Determine the (X, Y) coordinate at the center of the cell enclosing the given text.  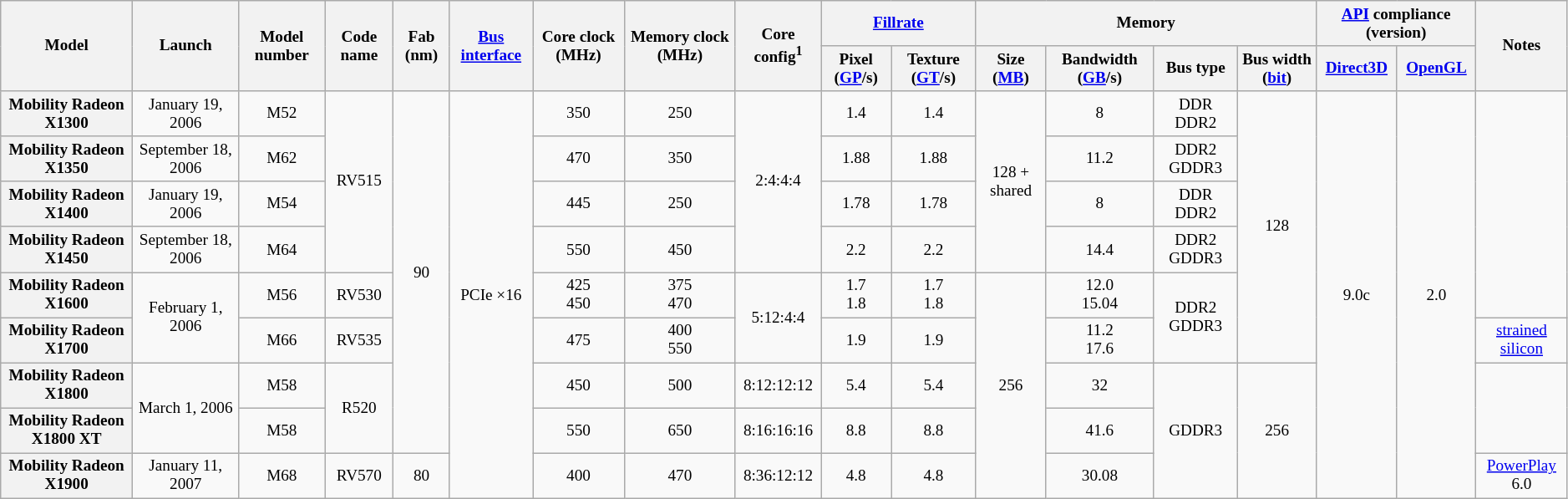
375470 (680, 294)
30.08 (1099, 476)
8:36:12:12 (778, 476)
128 (1277, 227)
M56 (282, 294)
Texture (GT/s) (934, 69)
500 (680, 385)
Fillrate (899, 23)
M64 (282, 249)
Memory (1146, 23)
M52 (282, 114)
PowerPlay 6.0 (1522, 476)
Launch (185, 46)
RV535 (359, 340)
Mobility Radeon X1700 (67, 340)
Memory clock (MHz) (680, 46)
41.6 (1099, 430)
12.015.04 (1099, 294)
RV530 (359, 294)
475 (579, 340)
80 (421, 476)
Model number (282, 46)
Mobility Radeon X1800 (67, 385)
11.217.6 (1099, 340)
RV570 (359, 476)
Mobility Radeon X1450 (67, 249)
Mobility Radeon X1300 (67, 114)
February 1, 2006 (185, 317)
650 (680, 430)
Bus interface (491, 46)
GDDR3 (1196, 430)
8:12:12:12 (778, 385)
2:4:4:4 (778, 182)
Size (MB) (1011, 69)
90 (421, 272)
March 1, 2006 (185, 408)
2.0 (1437, 294)
PCIe ×16 (491, 294)
M62 (282, 159)
API compliance (version) (1397, 23)
OpenGL (1437, 69)
Mobility Radeon X1600 (67, 294)
Mobility Radeon X1800 XT (67, 430)
425450 (579, 294)
RV515 (359, 182)
Mobility Radeon X1350 (67, 159)
11.2 (1099, 159)
Bus type (1196, 69)
January 11, 2007 (185, 476)
M66 (282, 340)
Mobility Radeon X1900 (67, 476)
32 (1099, 385)
M54 (282, 204)
strained silicon (1522, 340)
14.4 (1099, 249)
Model (67, 46)
Core clock (MHz) (579, 46)
Fab (nm) (421, 46)
Code name (359, 46)
9.0c (1357, 294)
DDR2GDDR3 (1196, 317)
400550 (680, 340)
445 (579, 204)
Notes (1522, 46)
M68 (282, 476)
Pixel (GP/s) (856, 69)
Direct3D (1357, 69)
8:16:16:16 (778, 430)
Bandwidth (GB/s) (1099, 69)
128 + shared (1011, 182)
400 (579, 476)
Bus width (bit) (1277, 69)
R520 (359, 408)
5:12:4:4 (778, 317)
Core config1 (778, 46)
Mobility Radeon X1400 (67, 204)
